Pinpoint the cell where the given text exists, returning its (x, y) midpoint coordinate. 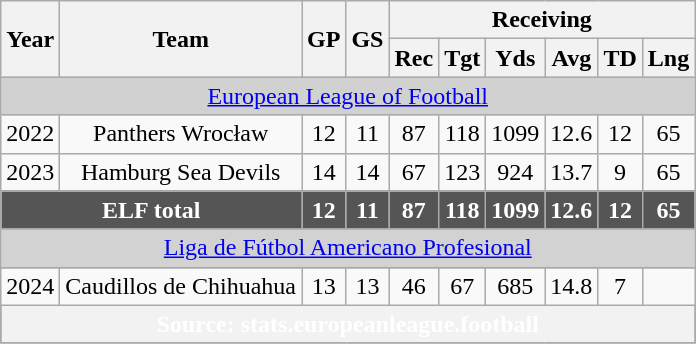
13.7 (572, 172)
685 (516, 286)
Receiving (542, 20)
Avg (572, 58)
14.8 (572, 286)
Caudillos de Chihuahua (181, 286)
Lng (668, 58)
ELF total (152, 210)
Team (181, 39)
7 (620, 286)
2024 (30, 286)
2023 (30, 172)
Liga de Fútbol Americano Profesional (348, 248)
924 (516, 172)
9 (620, 172)
2022 (30, 134)
Panthers Wrocław (181, 134)
46 (414, 286)
Yds (516, 58)
Hamburg Sea Devils (181, 172)
Tgt (462, 58)
GS (368, 39)
TD (620, 58)
European League of Football (348, 96)
Source: stats.europeanleague.football (348, 324)
123 (462, 172)
GP (324, 39)
Rec (414, 58)
Year (30, 39)
